Pinpoint the cell where the given text exists, returning its [X, Y] midpoint coordinate. 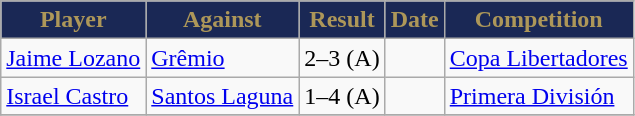
Date [414, 20]
Copa Libertadores [538, 58]
Result [342, 20]
1–4 (A) [342, 96]
Competition [538, 20]
Grêmio [222, 58]
Primera División [538, 96]
Player [74, 20]
Santos Laguna [222, 96]
Jaime Lozano [74, 58]
2–3 (A) [342, 58]
Against [222, 20]
Israel Castro [74, 96]
